Search for the cell housing the specified text and yield its (X, Y) center coordinate. 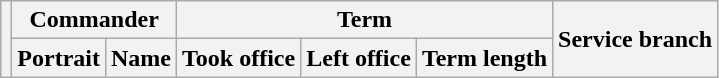
Commander (94, 20)
Took office (239, 58)
Portrait (59, 58)
Left office (359, 58)
Service branch (636, 39)
Term length (484, 58)
Name (140, 58)
Term (365, 20)
